Determine the (X, Y) coordinate at the center of the cell enclosing the given text.  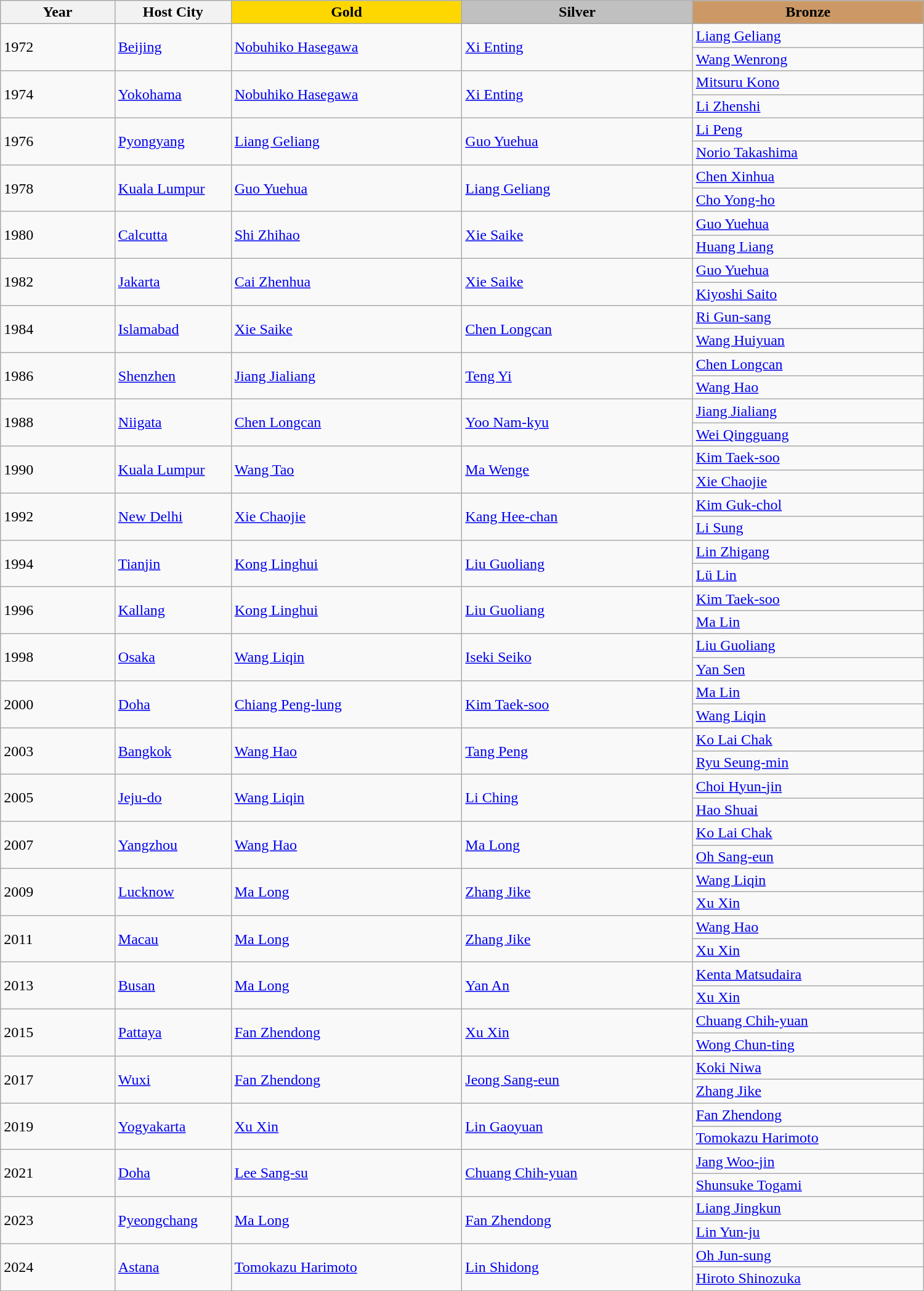
Wong Chun-ting (808, 1045)
Silver (577, 12)
1996 (58, 610)
Gold (346, 12)
1994 (58, 563)
Jeju-do (172, 798)
Li Peng (808, 129)
Niigata (172, 423)
1988 (58, 423)
Chen Xinhua (808, 176)
Jang Woo-jin (808, 1162)
1982 (58, 282)
Beijing (172, 47)
Jeong Sang-eun (577, 1080)
Yan An (577, 985)
Yokohama (172, 94)
1984 (58, 329)
Ryu Seung-min (808, 763)
Oh Sang-eun (808, 857)
Li Sung (808, 528)
1978 (58, 188)
Year (58, 12)
Shunsuke Togami (808, 1185)
Osaka (172, 657)
1980 (58, 235)
Li Zhenshi (808, 106)
1992 (58, 516)
Kenta Matsudaira (808, 974)
Lü Lin (808, 575)
2003 (58, 751)
Yan Sen (808, 669)
Pyongyang (172, 141)
Wang Tao (346, 470)
New Delhi (172, 516)
Pattaya (172, 1032)
Yoo Nam-kyu (577, 423)
Tang Peng (577, 751)
Pyeongchang (172, 1220)
Huang Liang (808, 246)
2024 (58, 1267)
1990 (58, 470)
Teng Yi (577, 376)
Busan (172, 985)
Hao Shuai (808, 810)
Mitsuru Kono (808, 83)
Shi Zhihao (346, 235)
Yogyakarta (172, 1126)
Islamabad (172, 329)
Kang Hee-chan (577, 516)
2011 (58, 939)
Ma Wenge (577, 470)
2009 (58, 892)
Jakarta (172, 282)
2021 (58, 1173)
2007 (58, 845)
Lee Sang-su (346, 1173)
Kallang (172, 610)
Bangkok (172, 751)
Lin Yun-ju (808, 1232)
Ri Gun-sang (808, 317)
Astana (172, 1267)
2019 (58, 1126)
Yangzhou (172, 845)
2013 (58, 985)
Choi Hyun-jin (808, 786)
2023 (58, 1220)
Li Ching (577, 798)
Shenzhen (172, 376)
Kim Guk-chol (808, 505)
1974 (58, 94)
1972 (58, 47)
1998 (58, 657)
Norio Takashima (808, 153)
Wuxi (172, 1080)
Iseki Seiko (577, 657)
Oh Jun-sung (808, 1255)
Chiang Peng-lung (346, 704)
1986 (58, 376)
Koki Niwa (808, 1068)
2015 (58, 1032)
Kiyoshi Saito (808, 294)
Liang Jingkun (808, 1208)
Wei Qingguang (808, 434)
Wang Huiyuan (808, 341)
Wang Wenrong (808, 59)
Calcutta (172, 235)
Host City (172, 12)
2005 (58, 798)
Cho Yong-ho (808, 200)
Lin Zhigang (808, 552)
Lin Shidong (577, 1267)
Hiroto Shinozuka (808, 1279)
2017 (58, 1080)
Macau (172, 939)
Lucknow (172, 892)
Bronze (808, 12)
Cai Zhenhua (346, 282)
Tianjin (172, 563)
2000 (58, 704)
1976 (58, 141)
Lin Gaoyuan (577, 1126)
